Provide the (x, y) coordinate of the cell's center where the given text is located.  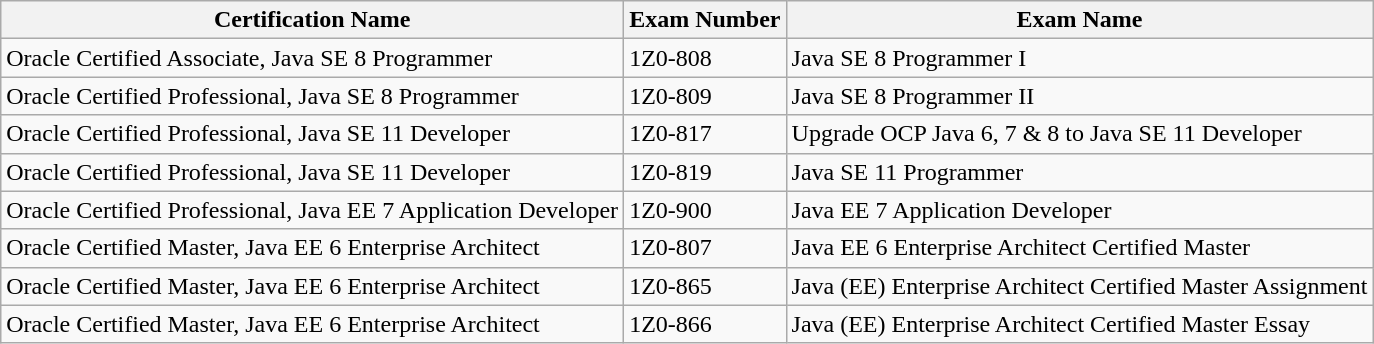
Java SE 8 Programmer II (1080, 96)
Exam Name (1080, 20)
1Z0-809 (705, 96)
Oracle Certified Professional, Java SE 8 Programmer (312, 96)
Java SE 8 Programmer I (1080, 58)
Java (EE) Enterprise Architect Certified Master Essay (1080, 324)
Exam Number (705, 20)
1Z0-808 (705, 58)
1Z0-900 (705, 210)
1Z0-819 (705, 172)
Oracle Certified Professional, Java EE 7 Application Developer (312, 210)
Certification Name (312, 20)
1Z0-866 (705, 324)
Java SE 11 Programmer (1080, 172)
1Z0-865 (705, 286)
1Z0-817 (705, 134)
1Z0-807 (705, 248)
Java EE 7 Application Developer (1080, 210)
Java (EE) Enterprise Architect Certified Master Assignment (1080, 286)
Oracle Certified Associate, Java SE 8 Programmer (312, 58)
Java EE 6 Enterprise Architect Certified Master (1080, 248)
Upgrade OCP Java 6, 7 & 8 to Java SE 11 Developer (1080, 134)
